Scan for the cell matching the given text and deliver its [X, Y] coordinate at center. 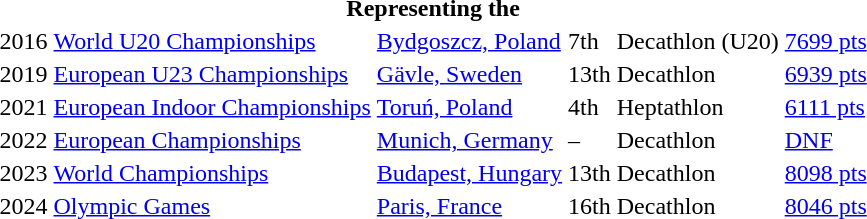
Bydgoszcz, Poland [469, 41]
Budapest, Hungary [469, 173]
Toruń, Poland [469, 107]
European Indoor Championships [212, 107]
Heptathlon [698, 107]
Gävle, Sweden [469, 74]
World U20 Championships [212, 41]
European U23 Championships [212, 74]
European Championships [212, 140]
4th [590, 107]
Decathlon (U20) [698, 41]
– [590, 140]
7th [590, 41]
World Championships [212, 173]
Munich, Germany [469, 140]
